Return the (X, Y) coordinate for the center point of the cell that contains the specified text.  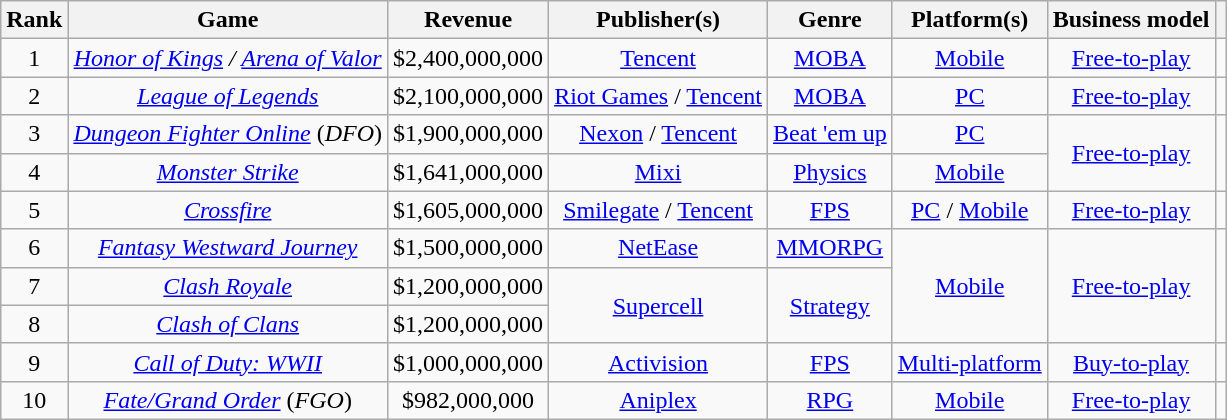
$1,500,000,000 (468, 248)
Buy-to-play (1131, 362)
$982,000,000 (468, 400)
Rank (34, 20)
RPG (830, 400)
5 (34, 210)
Aniplex (658, 400)
Riot Games / Tencent (658, 96)
$1,900,000,000 (468, 134)
1 (34, 58)
Monster Strike (228, 172)
Genre (830, 20)
Fate/Grand Order (FGO) (228, 400)
Fantasy Westward Journey (228, 248)
MMORPG (830, 248)
Multi-platform (970, 362)
League of Legends (228, 96)
3 (34, 134)
Tencent (658, 58)
Activision (658, 362)
Smilegate / Tencent (658, 210)
6 (34, 248)
$1,000,000,000 (468, 362)
Dungeon Fighter Online (DFO) (228, 134)
Beat 'em up (830, 134)
Game (228, 20)
7 (34, 286)
Platform(s) (970, 20)
Revenue (468, 20)
Crossfire (228, 210)
2 (34, 96)
Strategy (830, 305)
4 (34, 172)
Call of Duty: WWII (228, 362)
$1,641,000,000 (468, 172)
Clash of Clans (228, 324)
8 (34, 324)
NetEase (658, 248)
Nexon / Tencent (658, 134)
$2,400,000,000 (468, 58)
PC / Mobile (970, 210)
Supercell (658, 305)
Physics (830, 172)
Honor of Kings / Arena of Valor (228, 58)
Mixi (658, 172)
Publisher(s) (658, 20)
$1,605,000,000 (468, 210)
Business model (1131, 20)
9 (34, 362)
10 (34, 400)
Clash Royale (228, 286)
$2,100,000,000 (468, 96)
